From the cell containing the given text, extract its center point as [x, y] coordinate. 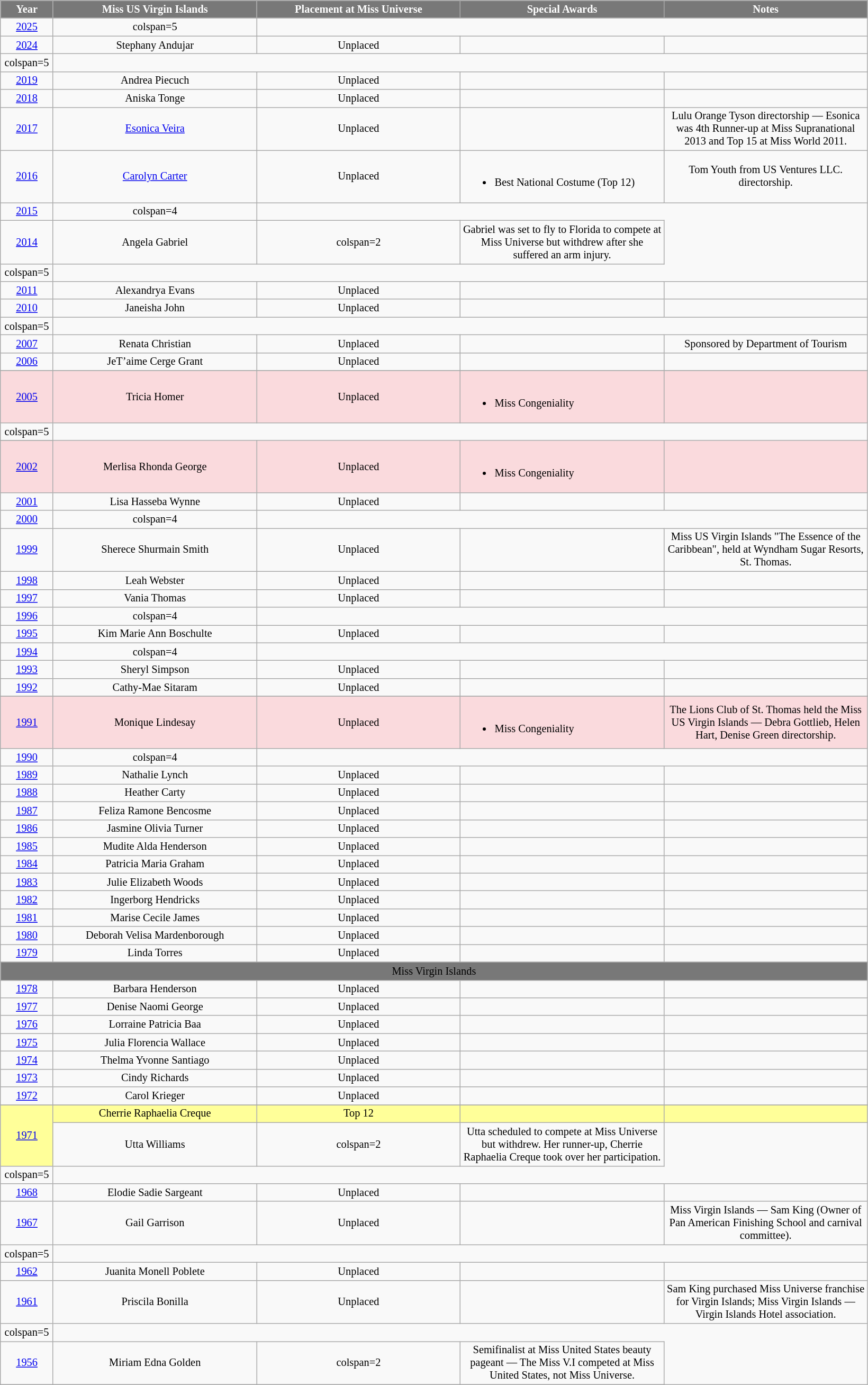
2024 [27, 45]
Ingerborg Hendricks [155, 900]
Heather Carty [155, 793]
Tricia Homer [155, 397]
Special Awards [562, 9]
1994 [27, 652]
1979 [27, 953]
1975 [27, 1042]
Elodie Sadie Sargeant [155, 1192]
1971 [27, 1135]
1992 [27, 687]
2017 [27, 129]
2000 [27, 519]
2015 [27, 211]
Esonica Veira [155, 129]
Semifinalist at Miss United States beauty pageant — The Miss V.I competed at Miss United States, not Miss Universe. [562, 1363]
Julia Florencia Wallace [155, 1042]
Carol Krieger [155, 1096]
2011 [27, 290]
Merlisa Rhonda George [155, 466]
Jasmine Olivia Turner [155, 829]
Renata Christian [155, 344]
Angela Gabriel [155, 242]
1986 [27, 829]
Priscila Bonilla [155, 1302]
The Lions Club of St. Thomas held the Miss US Virgin Islands — Debra Gottlieb, Helen Hart, Denise Green directorship. [765, 722]
1985 [27, 846]
1993 [27, 669]
Utta Williams [155, 1144]
1962 [27, 1271]
Linda Torres [155, 953]
1988 [27, 793]
2002 [27, 466]
Top 12 [359, 1113]
Janeisha John [155, 308]
1996 [27, 616]
1995 [27, 634]
1973 [27, 1078]
2010 [27, 308]
Thelma Yvonne Santiago [155, 1060]
Denise Naomi George [155, 1006]
1997 [27, 598]
2005 [27, 397]
Andrea Piecuch [155, 80]
2019 [27, 80]
Miss Virgin Islands — Sam King (Owner of Pan American Finishing School and carnival committee). [765, 1223]
Tom Youth from US Ventures LLC. directorship. [765, 176]
1981 [27, 918]
Gail Garrison [155, 1223]
JeT’aime Cerge Grant [155, 362]
Kim Marie Ann Boschulte [155, 634]
Utta scheduled to compete at Miss Universe but withdrew. Her runner-up, Cherrie Raphaelia Creque took over her participation. [562, 1144]
1956 [27, 1363]
Sam King purchased Miss Universe franchise for Virgin Islands; Miss Virgin Islands — Virgin Islands Hotel association. [765, 1302]
2016 [27, 176]
Stephany Andujar [155, 45]
Best National Costume (Top 12) [562, 176]
Sherece Shurmain Smith [155, 550]
1991 [27, 722]
Cathy-Mae Sitaram [155, 687]
Sheryl Simpson [155, 669]
Deborah Velisa Mardenborough [155, 936]
2018 [27, 98]
1984 [27, 864]
Leah Webster [155, 580]
1983 [27, 882]
Monique Lindesay [155, 722]
1968 [27, 1192]
Barbara Henderson [155, 989]
Lorraine Patricia Baa [155, 1024]
1999 [27, 550]
1990 [27, 757]
1982 [27, 900]
Juanita Monell Poblete [155, 1271]
Alexandrya Evans [155, 290]
2007 [27, 344]
Miriam Edna Golden [155, 1363]
1967 [27, 1223]
2025 [27, 27]
Miss US Virgin Islands "The Essence of the Caribbean", held at Wyndham Sugar Resorts, St. Thomas. [765, 550]
Sponsored by Department of Tourism [765, 344]
1987 [27, 811]
Carolyn Carter [155, 176]
Lulu Orange Tyson directorship — Esonica was 4th Runner-up at Miss Supranational 2013 and Top 15 at Miss World 2011. [765, 129]
Aniska Tonge [155, 98]
2006 [27, 362]
1989 [27, 775]
Lisa Hasseba Wynne [155, 501]
Placement at Miss Universe [359, 9]
1980 [27, 936]
1974 [27, 1060]
1998 [27, 580]
Feliza Ramone Bencosme [155, 811]
Cherrie Raphaelia Creque [155, 1113]
Mudite Alda Henderson [155, 846]
Miss US Virgin Islands [155, 9]
Miss Virgin Islands [434, 971]
1976 [27, 1024]
1972 [27, 1096]
Julie Elizabeth Woods [155, 882]
1961 [27, 1302]
Gabriel was set to fly to Florida to compete at Miss Universe but withdrew after she suffered an arm injury. [562, 242]
Notes [765, 9]
Year [27, 9]
Nathalie Lynch [155, 775]
Cindy Richards [155, 1078]
Marise Cecile James [155, 918]
Vania Thomas [155, 598]
2001 [27, 501]
Patricia Maria Graham [155, 864]
1977 [27, 1006]
1978 [27, 989]
2014 [27, 242]
